Output the [X, Y] coordinate of the center of the cell containing the given text.  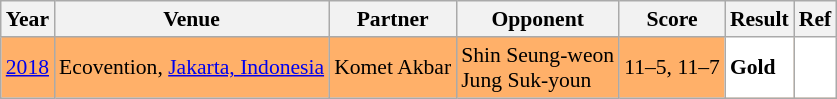
Gold [760, 68]
Shin Seung-weon Jung Suk-youn [538, 68]
Opponent [538, 19]
Score [672, 19]
Venue [192, 19]
2018 [28, 68]
11–5, 11–7 [672, 68]
Komet Akbar [392, 68]
Ecovention, Jakarta, Indonesia [192, 68]
Ref [815, 19]
Partner [392, 19]
Result [760, 19]
Year [28, 19]
